Capture the cell that displays the provided text and extract its [X, Y] central coordinate. 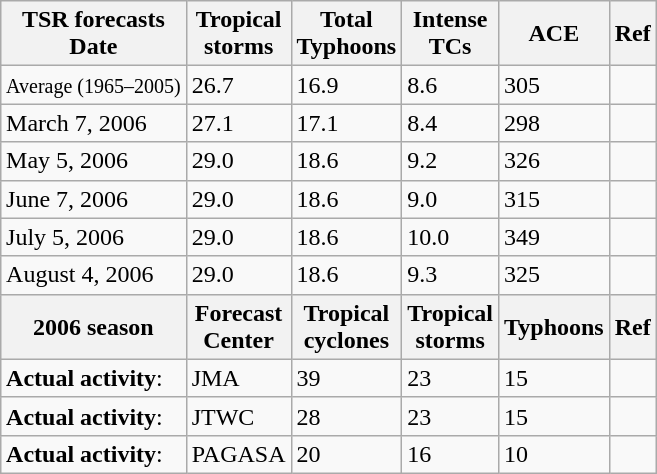
16 [450, 454]
JTWC [238, 416]
ACE [554, 34]
TSR forecastsDate [94, 34]
326 [554, 161]
JMA [238, 378]
PAGASA [238, 454]
349 [554, 237]
8.4 [450, 123]
May 5, 2006 [94, 161]
August 4, 2006 [94, 275]
26.7 [238, 85]
17.1 [346, 123]
315 [554, 199]
Tropicalcyclones [346, 326]
325 [554, 275]
8.6 [450, 85]
10 [554, 454]
ForecastCenter [238, 326]
Typhoons [554, 326]
16.9 [346, 85]
39 [346, 378]
20 [346, 454]
305 [554, 85]
IntenseTCs [450, 34]
10.0 [450, 237]
Average (1965–2005) [94, 85]
28 [346, 416]
TotalTyphoons [346, 34]
9.2 [450, 161]
9.0 [450, 199]
2006 season [94, 326]
March 7, 2006 [94, 123]
9.3 [450, 275]
July 5, 2006 [94, 237]
298 [554, 123]
27.1 [238, 123]
June 7, 2006 [94, 199]
